From the cell containing the given text, extract its center point as [X, Y] coordinate. 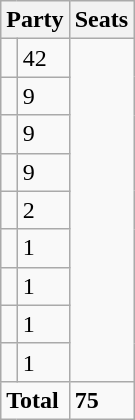
Total [35, 400]
42 [43, 58]
Party [35, 20]
75 [101, 400]
Seats [101, 20]
2 [43, 210]
